Return the [X, Y] coordinate for the center point of the cell that contains the specified text.  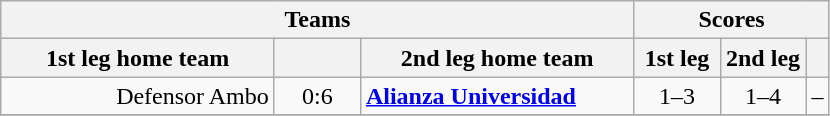
1st leg [677, 58]
1st leg home team [138, 58]
Alianza Universidad [497, 96]
Scores [732, 20]
2nd leg [763, 58]
2nd leg home team [497, 58]
Defensor Ambo [138, 96]
– [818, 96]
1–4 [763, 96]
1–3 [677, 96]
0:6 [317, 96]
Teams [318, 20]
